Identify which cell holds the provided text, then report its [x, y] central coordinate. 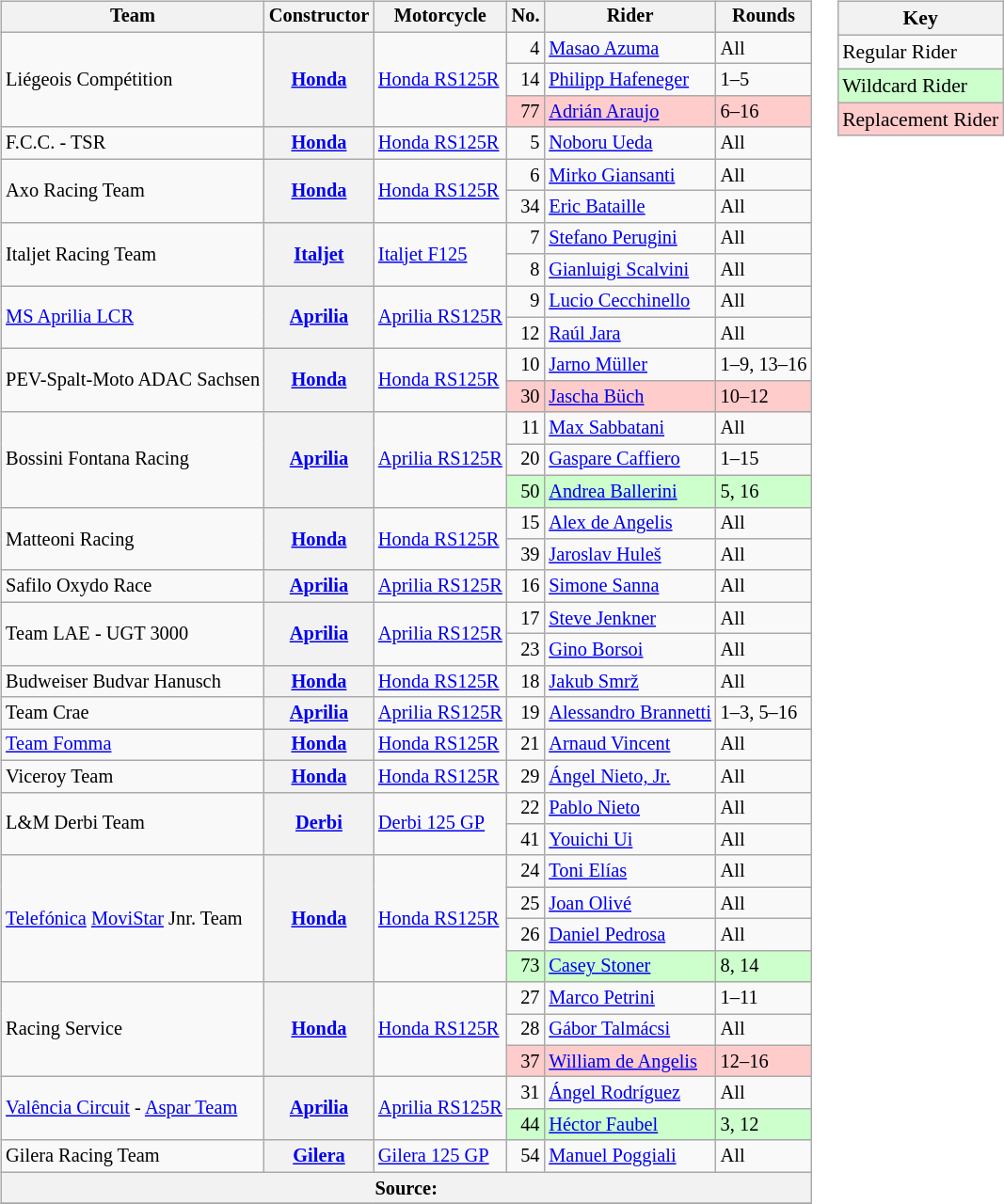
8 [526, 270]
Noboru Ueda [629, 143]
1–5 [764, 80]
Stefano Perugini [629, 238]
Ángel Nieto, Jr. [629, 776]
5, 16 [764, 491]
Budweiser Budvar Hanusch [133, 681]
50 [526, 491]
29 [526, 776]
Steve Jenkner [629, 618]
William de Angelis [629, 1061]
3, 12 [764, 1125]
Philipp Hafeneger [629, 80]
1–3, 5–16 [764, 713]
Valência Circuit - Aspar Team [133, 1108]
Gilera [319, 1156]
Italjet [319, 254]
73 [526, 966]
20 [526, 460]
10 [526, 365]
Derbi 125 GP [440, 824]
Andrea Ballerini [629, 491]
11 [526, 428]
Casey Stoner [629, 966]
Pablo Nieto [629, 808]
Mirko Giansanti [629, 175]
Key [920, 19]
16 [526, 586]
10–12 [764, 397]
PEV-Spalt-Moto ADAC Sachsen [133, 380]
Arnaud Vincent [629, 745]
7 [526, 238]
Axo Racing Team [133, 190]
Alex de Angelis [629, 523]
Lucio Cecchinello [629, 302]
Team [133, 17]
Manuel Poggiali [629, 1156]
Masao Azuma [629, 48]
MS Aprilia LCR [133, 318]
39 [526, 555]
Jaroslav Huleš [629, 555]
26 [526, 935]
14 [526, 80]
Constructor [319, 17]
Alessandro Brannetti [629, 713]
Matteoni Racing [133, 538]
Bossini Fontana Racing [133, 459]
Italjet F125 [440, 254]
6–16 [764, 112]
Rounds [764, 17]
Safilo Oxydo Race [133, 586]
Wildcard Rider [920, 86]
54 [526, 1156]
Telefónica MoviStar Jnr. Team [133, 918]
Viceroy Team [133, 776]
Liégeois Compétition [133, 79]
27 [526, 998]
23 [526, 650]
41 [526, 840]
34 [526, 207]
Team LAE - UGT 3000 [133, 634]
Motorcycle [440, 17]
Team Crae [133, 713]
F.C.C. - TSR [133, 143]
L&M Derbi Team [133, 824]
15 [526, 523]
24 [526, 871]
Gianluigi Scalvini [629, 270]
Replacement Rider [920, 119]
Gaspare Caffiero [629, 460]
Rider [629, 17]
Gilera Racing Team [133, 1156]
18 [526, 681]
Jascha Büch [629, 397]
1–9, 13–16 [764, 365]
Gilera 125 GP [440, 1156]
17 [526, 618]
6 [526, 175]
5 [526, 143]
Gábor Talmácsi [629, 1030]
Daniel Pedrosa [629, 935]
Gino Borsoi [629, 650]
Eric Bataille [629, 207]
Regular Rider [920, 52]
Racing Service [133, 1029]
25 [526, 903]
Adrián Araujo [629, 112]
44 [526, 1125]
31 [526, 1093]
No. [526, 17]
Jarno Müller [629, 365]
Derbi [319, 824]
Héctor Faubel [629, 1125]
Toni Elías [629, 871]
8, 14 [764, 966]
Marco Petrini [629, 998]
12 [526, 333]
Youichi Ui [629, 840]
Ángel Rodríguez [629, 1093]
Simone Sanna [629, 586]
Joan Olivé [629, 903]
Italjet Racing Team [133, 254]
Source: [406, 1188]
77 [526, 112]
28 [526, 1030]
Raúl Jara [629, 333]
37 [526, 1061]
19 [526, 713]
12–16 [764, 1061]
4 [526, 48]
Max Sabbatani [629, 428]
30 [526, 397]
22 [526, 808]
9 [526, 302]
1–15 [764, 460]
1–11 [764, 998]
Jakub Smrž [629, 681]
Team Fomma [133, 745]
21 [526, 745]
